Pinpoint the cell where the given text exists, returning its [x, y] midpoint coordinate. 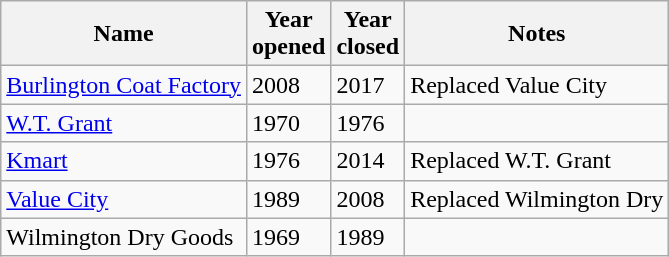
2014 [368, 161]
Replaced W.T. Grant [537, 161]
Replaced Value City [537, 85]
Replaced Wilmington Dry [537, 199]
Kmart [124, 161]
Notes [537, 34]
Burlington Coat Factory [124, 85]
1970 [288, 123]
Yearclosed [368, 34]
1969 [288, 237]
Yearopened [288, 34]
Value City [124, 199]
Wilmington Dry Goods [124, 237]
W.T. Grant [124, 123]
2017 [368, 85]
Name [124, 34]
